Determine the (X, Y) coordinate at the center of the cell enclosing the given text.  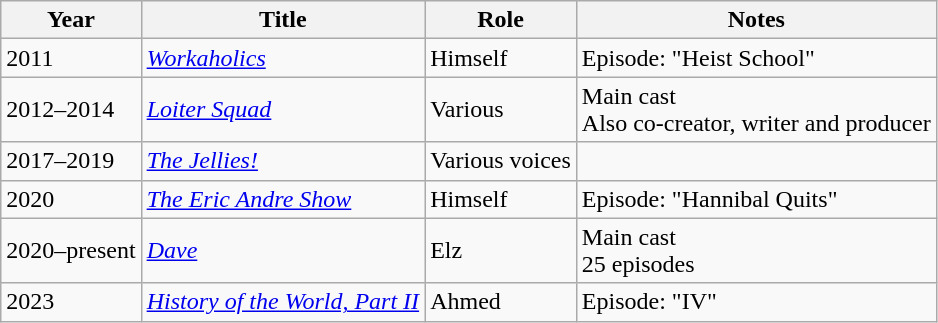
Various (501, 110)
Title (283, 20)
Year (71, 20)
History of the World, Part II (283, 302)
The Jellies! (283, 161)
Main cast25 episodes (756, 250)
Role (501, 20)
2012–2014 (71, 110)
Dave (283, 250)
2017–2019 (71, 161)
Main castAlso co-creator, writer and producer (756, 110)
The Eric Andre Show (283, 199)
Notes (756, 20)
2011 (71, 58)
Workaholics (283, 58)
Ahmed (501, 302)
2020 (71, 199)
Elz (501, 250)
2020–present (71, 250)
Episode: "IV" (756, 302)
Episode: "Hannibal Quits" (756, 199)
Various voices (501, 161)
Episode: "Heist School" (756, 58)
2023 (71, 302)
Loiter Squad (283, 110)
